From the cell containing the given text, extract its center point as (X, Y) coordinate. 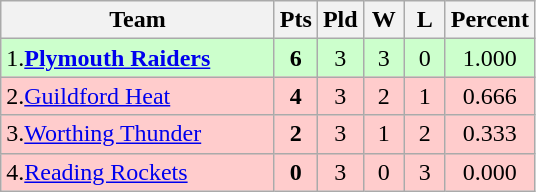
4 (296, 96)
Pts (296, 20)
0.000 (490, 172)
Pld (340, 20)
Team (138, 20)
W (384, 20)
L (424, 20)
1.Plymouth Raiders (138, 58)
2.Guildford Heat (138, 96)
4.Reading Rockets (138, 172)
0.333 (490, 134)
Percent (490, 20)
0.666 (490, 96)
6 (296, 58)
3.Worthing Thunder (138, 134)
1.000 (490, 58)
